Extract the [X, Y] coordinate from the center of the cell holding the provided text.  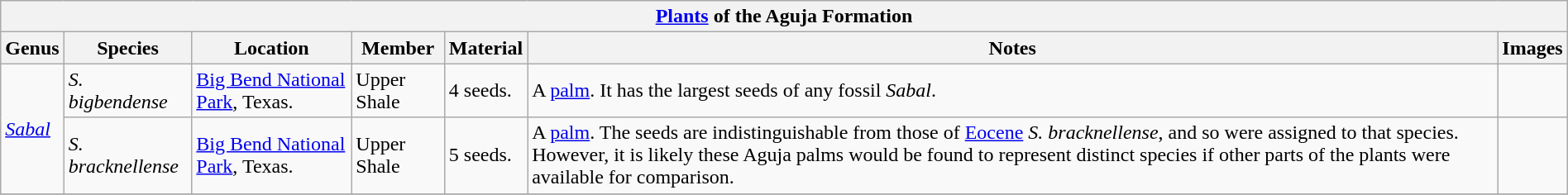
Location [271, 48]
A palm. It has the largest seeds of any fossil Sabal. [1012, 91]
S. bigbendense [127, 91]
Sabal [32, 129]
Plants of the Aguja Formation [784, 17]
Genus [32, 48]
Species [127, 48]
Material [485, 48]
Notes [1012, 48]
5 seeds. [485, 155]
4 seeds. [485, 91]
S. bracknellense [127, 155]
Images [1532, 48]
Member [398, 48]
